Detect which cell encompasses the target text, then output its [X, Y] center coordinate. 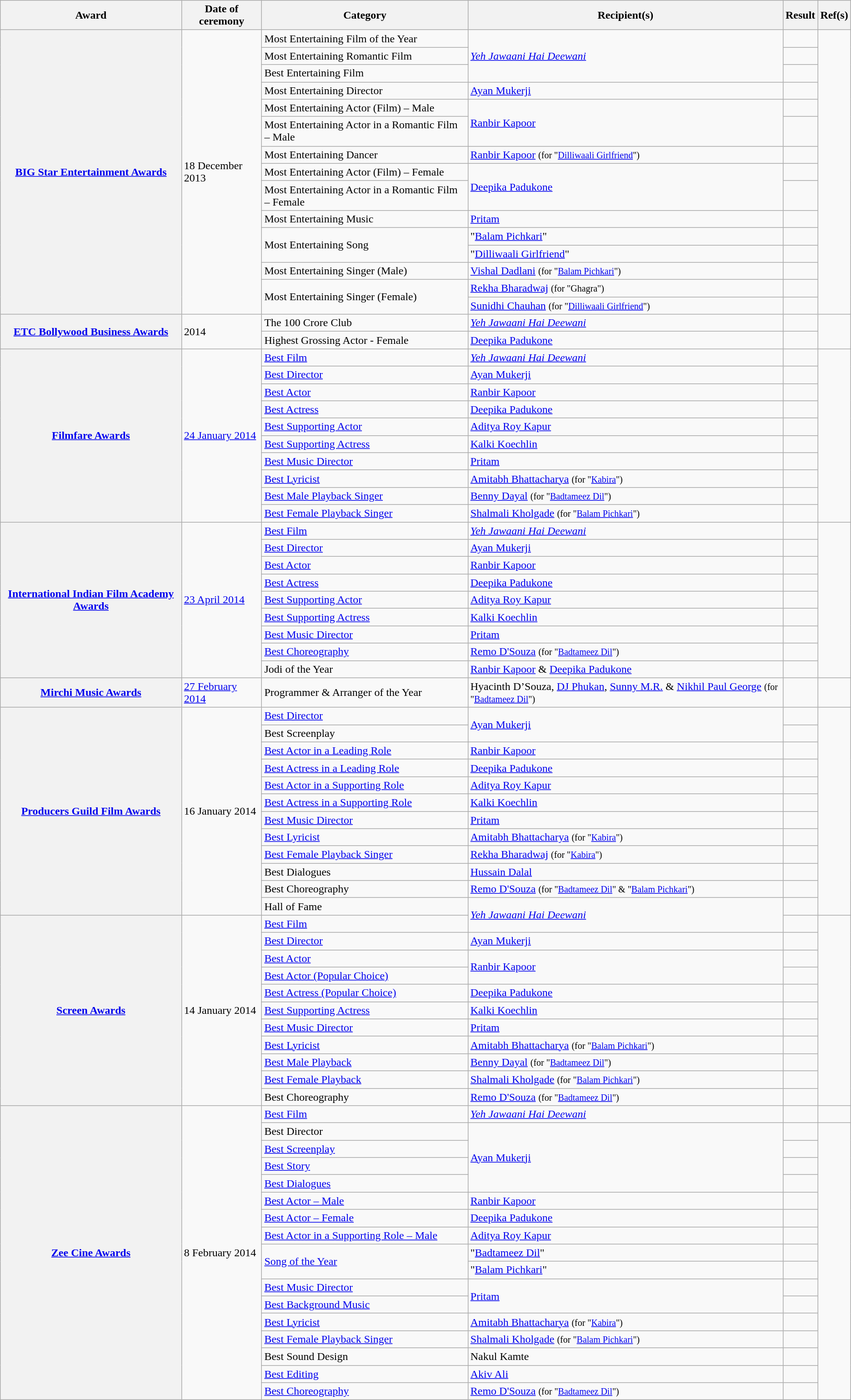
Vishal Dadlani (for "Balam Pichkari") [626, 271]
8 February 2014 [222, 1253]
Most Entertaining Music [365, 219]
Most Entertaining Actor in a Romantic Film – Male [365, 131]
Jodi of the Year [365, 669]
Recipient(s) [626, 15]
Date of ceremony [222, 15]
Most Entertaining Actor (Film) – Female [365, 172]
"Badtameez Dil" [626, 1253]
Best Sound Design [365, 1356]
Programmer & Arranger of the Year [365, 692]
Remo D'Souza (for "Badtameez Dil" & "Balam Pichkari") [626, 889]
18 December 2013 [222, 172]
Akiv Ali [626, 1374]
Hyacinth D’Souza, DJ Phukan, Sunny M.R. & Nikhil Paul George (for "Badtameez Dil") [626, 692]
BIG Star Entertainment Awards [91, 172]
Sunidhi Chauhan (for "Dilliwaali Girlfriend") [626, 306]
23 April 2014 [222, 600]
Best Male Playback Singer [365, 496]
International Indian Film Academy Awards [91, 600]
Best Actor in a Supporting Role – Male [365, 1235]
Zee Cine Awards [91, 1253]
Most Entertaining Actor in a Romantic Film – Female [365, 196]
2014 [222, 332]
Most Entertaining Singer (Female) [365, 297]
Song of the Year [365, 1261]
Best Actor in a Leading Role [365, 750]
Screen Awards [91, 1011]
27 February 2014 [222, 692]
16 January 2014 [222, 811]
Most Entertaining Film of the Year [365, 39]
Result [800, 15]
Most Entertaining Romantic Film [365, 56]
Hussain Dalal [626, 872]
The 100 Crore Club [365, 323]
Best Actress in a Leading Role [365, 768]
Best Entertaining Film [365, 73]
Filmfare Awards [91, 436]
Most Entertaining Dancer [365, 155]
Hall of Fame [365, 906]
Ranbir Kapoor & Deepika Padukone [626, 669]
Best Actress in a Supporting Role [365, 802]
Highest Grossing Actor - Female [365, 340]
Best Story [365, 1166]
Best Actress (Popular Choice) [365, 993]
24 January 2014 [222, 436]
Best Editing [365, 1374]
Most Entertaining Singer (Male) [365, 271]
Best Actor – Male [365, 1201]
Most Entertaining Actor (Film) – Male [365, 108]
Best Male Playback [365, 1062]
Most Entertaining Song [365, 245]
Nakul Kamte [626, 1356]
Most Entertaining Director [365, 91]
Award [91, 15]
Ref(s) [834, 15]
Best Actor (Popular Choice) [365, 976]
Best Actor in a Supporting Role [365, 785]
Best Female Playback [365, 1079]
14 January 2014 [222, 1011]
ETC Bollywood Business Awards [91, 332]
Rekha Bharadwaj (for "Kabira") [626, 855]
Category [365, 15]
Mirchi Music Awards [91, 692]
Ranbir Kapoor (for "Dilliwaali Girlfriend") [626, 155]
"Dilliwaali Girlfriend" [626, 253]
Producers Guild Film Awards [91, 811]
Best Background Music [365, 1304]
Rekha Bharadwaj (for "Ghagra") [626, 288]
Best Actor – Female [365, 1218]
Amitabh Bhattacharya (for "Balam Pichkari") [626, 1045]
